Scan for the cell matching the given text and deliver its (x, y) coordinate at center. 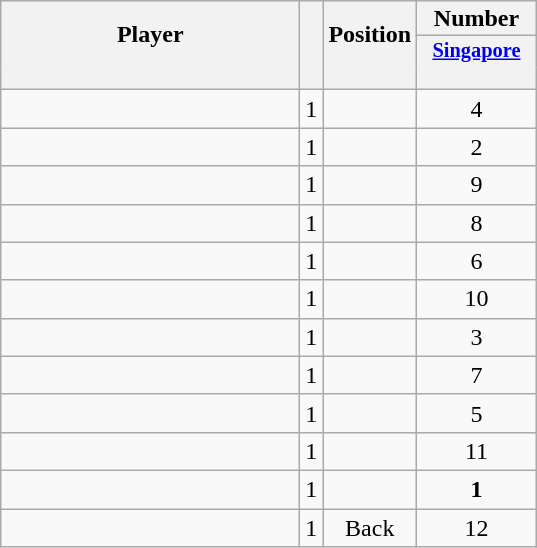
3 (477, 337)
10 (477, 299)
Singapore (477, 51)
Number (477, 18)
Position (370, 34)
9 (477, 185)
5 (477, 413)
6 (477, 261)
7 (477, 375)
Back (370, 527)
Player (150, 34)
4 (477, 109)
8 (477, 223)
12 (477, 527)
2 (477, 147)
11 (477, 451)
